Extract the (X, Y) coordinate from the center of the cell holding the provided text.  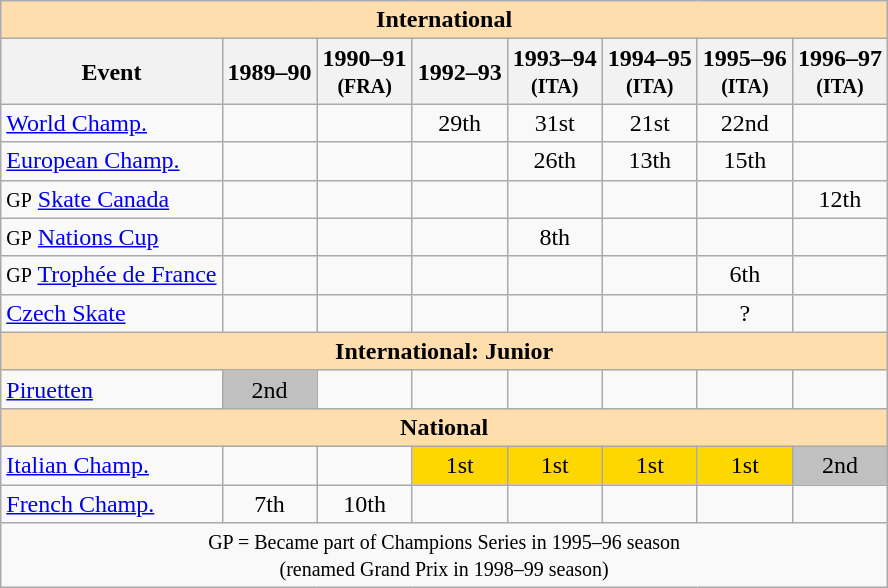
? (744, 313)
13th (650, 161)
French Champ. (112, 503)
31st (554, 123)
International: Junior (444, 351)
1990–91 (FRA) (364, 72)
1994–95 (ITA) (650, 72)
GP = Became part of Champions Series in 1995–96 season (renamed Grand Prix in 1998–99 season) (444, 556)
1995–96 (ITA) (744, 72)
1993–94 (ITA) (554, 72)
National (444, 427)
GP Trophée de France (112, 275)
Czech Skate (112, 313)
Piruetten (112, 389)
12th (840, 199)
Event (112, 72)
GP Skate Canada (112, 199)
21st (650, 123)
22nd (744, 123)
Italian Champ. (112, 465)
7th (270, 503)
International (444, 20)
1992–93 (460, 72)
World Champ. (112, 123)
10th (364, 503)
15th (744, 161)
1989–90 (270, 72)
European Champ. (112, 161)
8th (554, 237)
6th (744, 275)
1996–97 (ITA) (840, 72)
26th (554, 161)
29th (460, 123)
GP Nations Cup (112, 237)
